For the text-containing cell, return its midpoint in [X, Y] coordinate format. 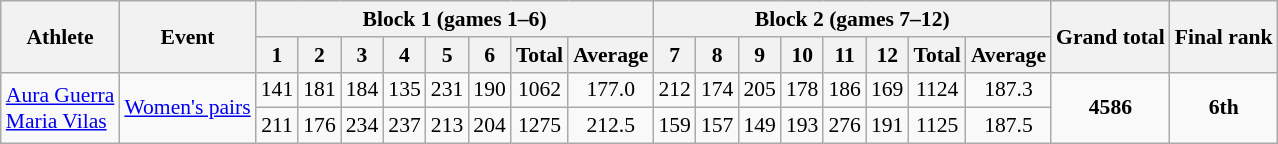
3 [362, 55]
Block 1 (games 1–6) [455, 19]
176 [320, 126]
1062 [540, 90]
1124 [936, 90]
157 [718, 126]
212.5 [610, 126]
Final rank [1224, 36]
Block 2 (games 7–12) [852, 19]
135 [404, 90]
2 [320, 55]
231 [448, 90]
1125 [936, 126]
184 [362, 90]
169 [888, 90]
6th [1224, 108]
211 [278, 126]
9 [760, 55]
11 [844, 55]
237 [404, 126]
193 [802, 126]
276 [844, 126]
149 [760, 126]
205 [760, 90]
187.3 [1008, 90]
7 [674, 55]
234 [362, 126]
190 [490, 90]
4586 [1110, 108]
159 [674, 126]
Athlete [60, 36]
12 [888, 55]
Women's pairs [187, 108]
8 [718, 55]
186 [844, 90]
178 [802, 90]
Grand total [1110, 36]
Aura Guerra Maria Vilas [60, 108]
213 [448, 126]
212 [674, 90]
191 [888, 126]
Event [187, 36]
6 [490, 55]
141 [278, 90]
4 [404, 55]
204 [490, 126]
181 [320, 90]
174 [718, 90]
187.5 [1008, 126]
177.0 [610, 90]
1 [278, 55]
1275 [540, 126]
5 [448, 55]
10 [802, 55]
